Scan for the cell matching the given text and deliver its [X, Y] coordinate at center. 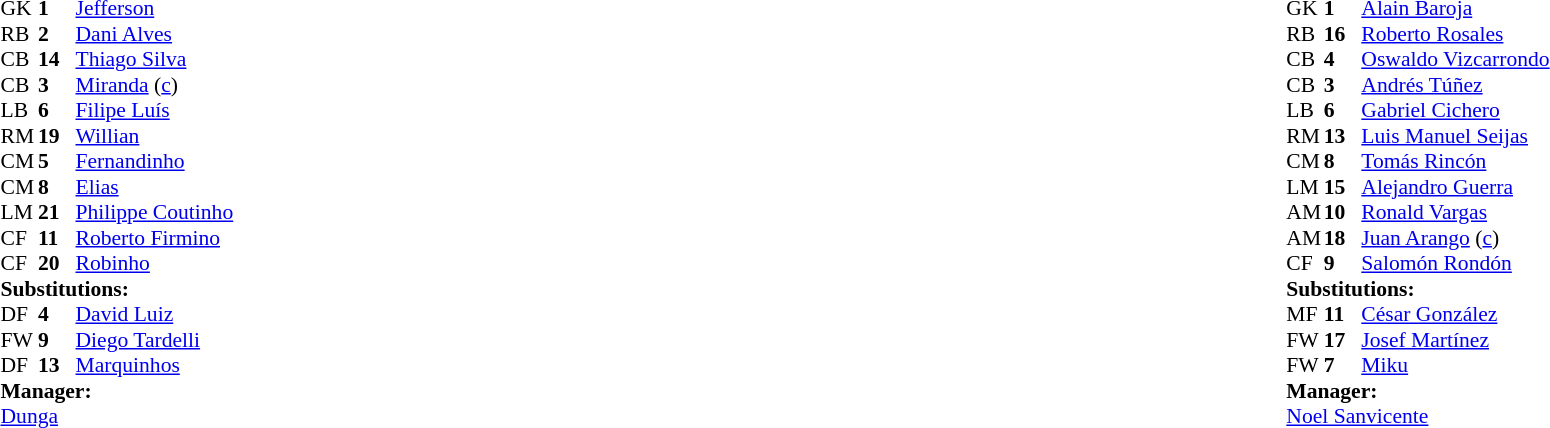
Alejandro Guerra [1455, 187]
19 [57, 136]
7 [1343, 365]
Diego Tardelli [155, 340]
14 [57, 59]
Robinho [155, 263]
Gabriel Cichero [1455, 111]
Miranda (c) [155, 85]
Marquinhos [155, 365]
5 [57, 161]
15 [1343, 187]
Roberto Firmino [155, 238]
21 [57, 213]
MF [1305, 315]
17 [1343, 340]
Andrés Túñez [1455, 85]
10 [1343, 213]
16 [1343, 34]
Oswaldo Vizcarrondo [1455, 59]
Dani Alves [155, 34]
Elias [155, 187]
Fernandinho [155, 161]
César González [1455, 315]
Josef Martínez [1455, 340]
Miku [1455, 365]
Thiago Silva [155, 59]
Roberto Rosales [1455, 34]
Luis Manuel Seijas [1455, 136]
20 [57, 263]
Juan Arango (c) [1455, 238]
Philippe Coutinho [155, 213]
18 [1343, 238]
Willian [155, 136]
Salomón Rondón [1455, 263]
Ronald Vargas [1455, 213]
Filipe Luís [155, 111]
2 [57, 34]
Tomás Rincón [1455, 161]
David Luiz [155, 315]
